Return (X, Y) of the center of cell containing provided text 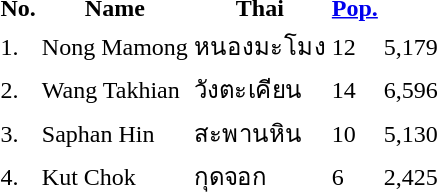
12 (354, 46)
Wang Takhian (114, 90)
10 (354, 133)
Nong Mamong (114, 46)
หนองมะโมง (260, 46)
วังตะเคียน (260, 90)
14 (354, 90)
สะพานหิน (260, 133)
Saphan Hin (114, 133)
